Detect which cell encompasses the target text, then output its [x, y] center coordinate. 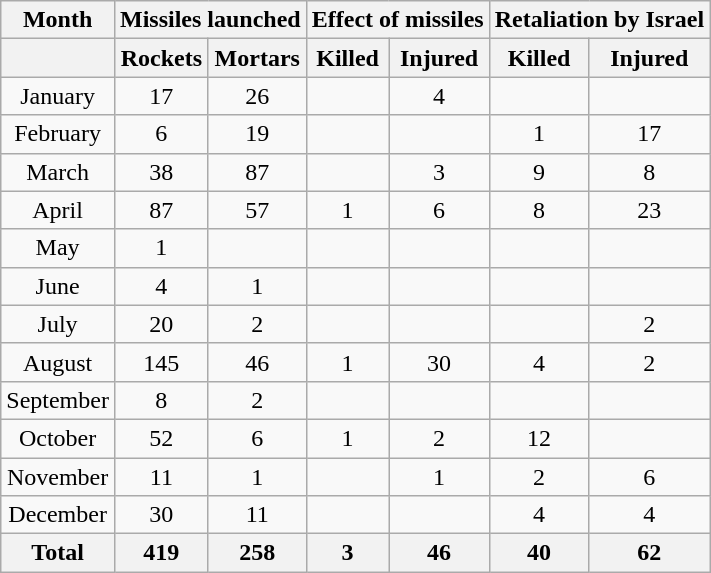
40 [539, 553]
9 [539, 172]
12 [539, 438]
May [58, 248]
145 [161, 362]
April [58, 210]
June [58, 286]
August [58, 362]
Missiles launched [210, 20]
419 [161, 553]
38 [161, 172]
Rockets [161, 58]
258 [257, 553]
Total [58, 553]
Mortars [257, 58]
July [58, 324]
December [58, 515]
November [58, 477]
19 [257, 134]
20 [161, 324]
Effect of missiles [398, 20]
February [58, 134]
January [58, 96]
62 [650, 553]
52 [161, 438]
March [58, 172]
57 [257, 210]
September [58, 400]
October [58, 438]
Month [58, 20]
Retaliation by Israel [599, 20]
26 [257, 96]
23 [650, 210]
